Search for the cell housing the specified text and yield its [X, Y] center coordinate. 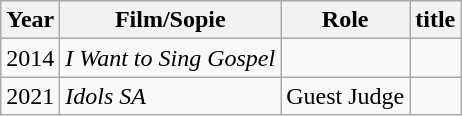
2021 [30, 96]
Film/Sopie [170, 20]
I Want to Sing Gospel [170, 58]
title [436, 20]
2014 [30, 58]
Year [30, 20]
Idols SA [170, 96]
Guest Judge [346, 96]
Role [346, 20]
